Output the [X, Y] coordinate of the center of the cell containing the given text.  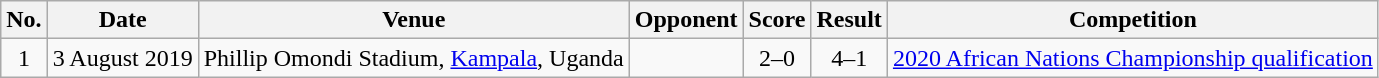
2020 African Nations Championship qualification [1132, 58]
Competition [1132, 20]
4–1 [849, 58]
Phillip Omondi Stadium, Kampala, Uganda [414, 58]
No. [24, 20]
Venue [414, 20]
2–0 [777, 58]
Date [122, 20]
Opponent [686, 20]
3 August 2019 [122, 58]
Score [777, 20]
Result [849, 20]
1 [24, 58]
